Identify which cell holds the provided text, then report its (x, y) central coordinate. 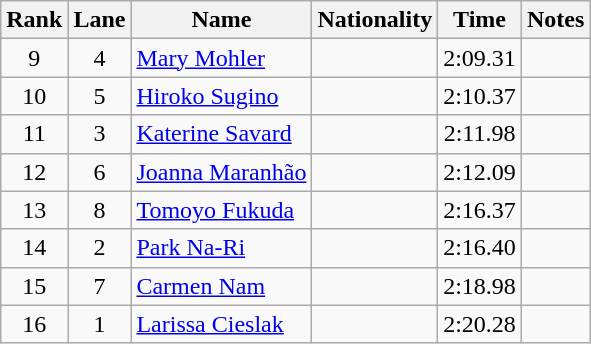
3 (100, 134)
2 (100, 248)
Mary Mohler (222, 58)
2:16.37 (480, 210)
Rank (34, 20)
Joanna Maranhão (222, 172)
2:20.28 (480, 324)
7 (100, 286)
12 (34, 172)
10 (34, 96)
Carmen Nam (222, 286)
13 (34, 210)
Katerine Savard (222, 134)
2:10.37 (480, 96)
2:12.09 (480, 172)
Nationality (375, 20)
9 (34, 58)
5 (100, 96)
15 (34, 286)
6 (100, 172)
8 (100, 210)
14 (34, 248)
Park Na-Ri (222, 248)
Larissa Cieslak (222, 324)
2:09.31 (480, 58)
2:11.98 (480, 134)
2:16.40 (480, 248)
11 (34, 134)
1 (100, 324)
Hiroko Sugino (222, 96)
2:18.98 (480, 286)
4 (100, 58)
16 (34, 324)
Notes (555, 20)
Lane (100, 20)
Time (480, 20)
Tomoyo Fukuda (222, 210)
Name (222, 20)
